Find where the given text appears and provide that cell's center as [x, y] coordinate. 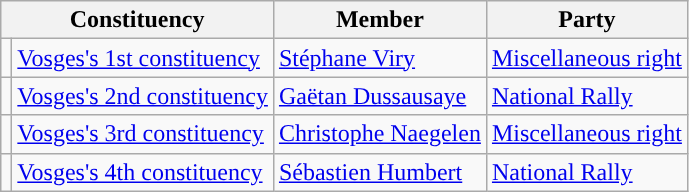
Vosges's 4th constituency [143, 172]
Christophe Naegelen [380, 134]
Gaëtan Dussausaye [380, 96]
Stéphane Viry [380, 58]
Vosges's 1st constituency [143, 58]
Constituency [138, 20]
Party [586, 20]
Sébastien Humbert [380, 172]
Vosges's 2nd constituency [143, 96]
Vosges's 3rd constituency [143, 134]
Member [380, 20]
